Locate the cell with the specified text and output its [X, Y] center coordinate. 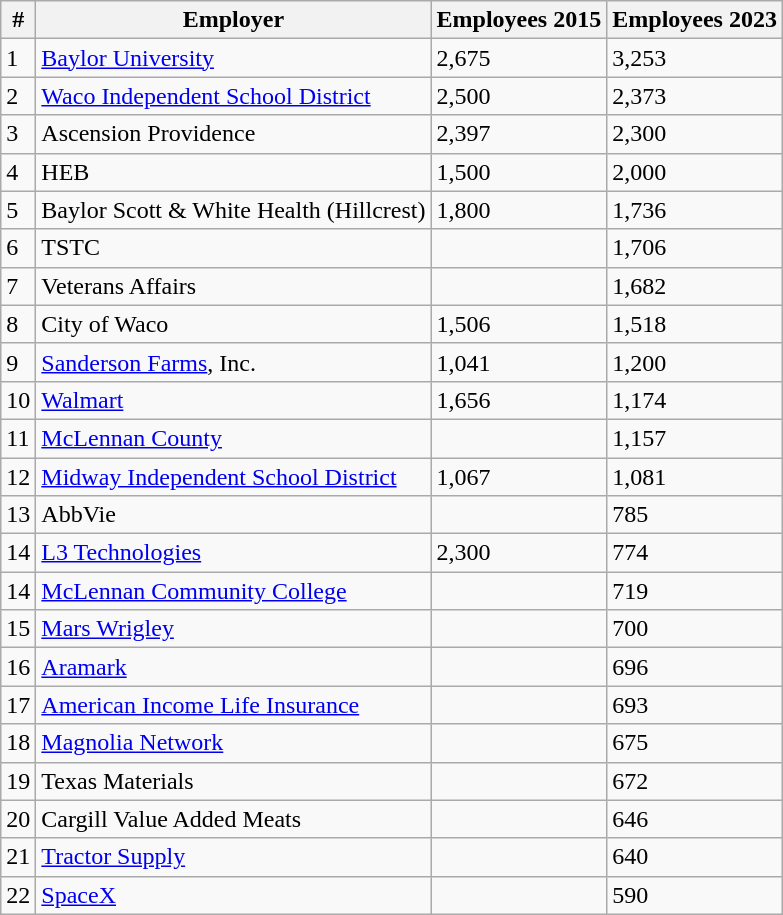
646 [695, 819]
McLennan Community College [234, 591]
3,253 [695, 58]
1 [18, 58]
22 [18, 895]
2,397 [519, 134]
3 [18, 134]
1,500 [519, 172]
1,506 [519, 324]
5 [18, 210]
590 [695, 895]
785 [695, 515]
640 [695, 857]
672 [695, 781]
13 [18, 515]
AbbVie [234, 515]
696 [695, 667]
774 [695, 553]
TSTC [234, 248]
Veterans Affairs [234, 286]
Employees 2015 [519, 20]
2,000 [695, 172]
693 [695, 705]
18 [18, 743]
15 [18, 629]
Midway Independent School District [234, 477]
City of Waco [234, 324]
21 [18, 857]
4 [18, 172]
1,706 [695, 248]
2,373 [695, 96]
1,081 [695, 477]
675 [695, 743]
1,656 [519, 400]
Magnolia Network [234, 743]
SpaceX [234, 895]
Ascension Providence [234, 134]
Texas Materials [234, 781]
Employees 2023 [695, 20]
1,800 [519, 210]
16 [18, 667]
1,518 [695, 324]
20 [18, 819]
Sanderson Farms, Inc. [234, 362]
1,200 [695, 362]
Employer [234, 20]
700 [695, 629]
2 [18, 96]
Aramark [234, 667]
6 [18, 248]
1,157 [695, 438]
American Income Life Insurance [234, 705]
9 [18, 362]
L3 Technologies [234, 553]
1,174 [695, 400]
19 [18, 781]
HEB [234, 172]
10 [18, 400]
7 [18, 286]
Baylor University [234, 58]
McLennan County [234, 438]
1,682 [695, 286]
1,736 [695, 210]
Cargill Value Added Meats [234, 819]
17 [18, 705]
2,500 [519, 96]
719 [695, 591]
Walmart [234, 400]
Waco Independent School District [234, 96]
Mars Wrigley [234, 629]
Tractor Supply [234, 857]
2,675 [519, 58]
Baylor Scott & White Health (Hillcrest) [234, 210]
11 [18, 438]
# [18, 20]
1,041 [519, 362]
1,067 [519, 477]
8 [18, 324]
12 [18, 477]
